Return (x, y) of the center of cell containing provided text 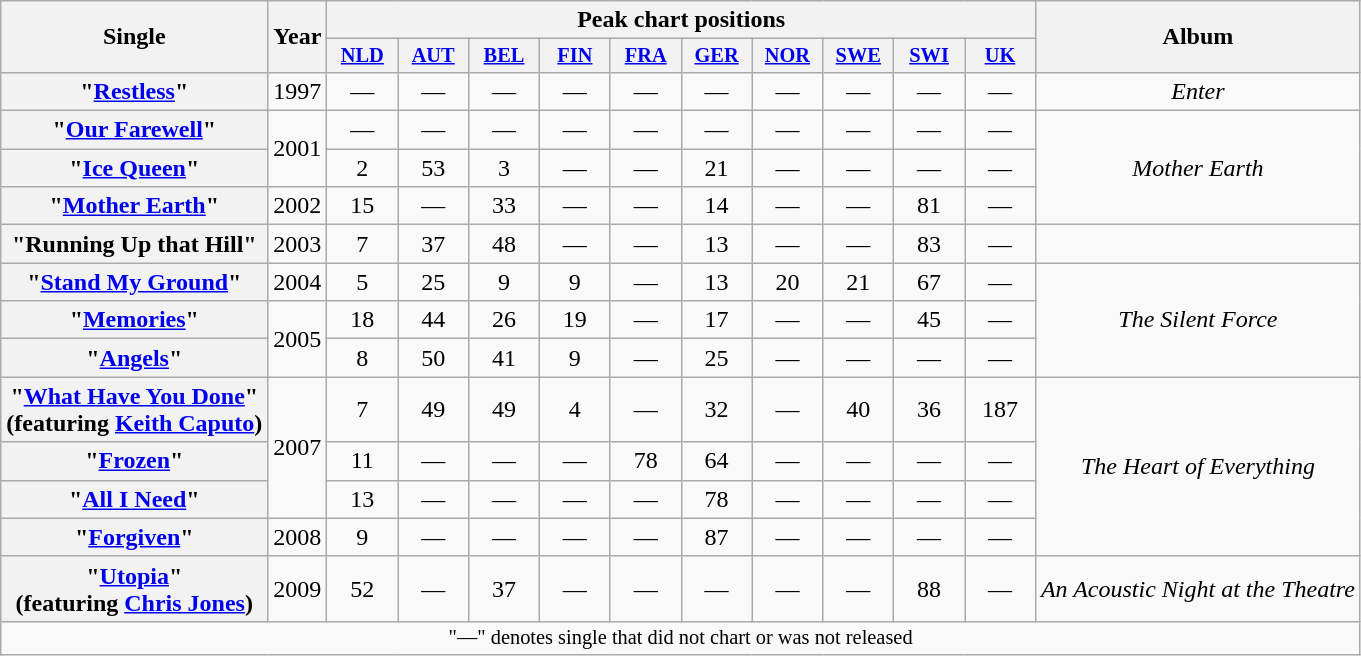
88 (930, 588)
45 (930, 320)
2008 (298, 537)
"Frozen" (134, 461)
"Stand My Ground" (134, 282)
NOR (788, 56)
81 (930, 206)
2001 (298, 149)
SWE (858, 56)
"Restless" (134, 91)
32 (716, 410)
UK (1000, 56)
48 (504, 244)
19 (574, 320)
4 (574, 410)
53 (434, 168)
64 (716, 461)
18 (362, 320)
The Heart of Everything (1198, 466)
50 (434, 358)
1997 (298, 91)
44 (434, 320)
"What Have You Done"(featuring Keith Caputo) (134, 410)
The Silent Force (1198, 320)
"Ice Queen" (134, 168)
"Our Farewell" (134, 130)
2003 (298, 244)
2 (362, 168)
"—" denotes single that did not chart or was not released (681, 638)
14 (716, 206)
41 (504, 358)
"Running Up that Hill" (134, 244)
36 (930, 410)
Mother Earth (1198, 168)
2005 (298, 339)
15 (362, 206)
AUT (434, 56)
"Angels" (134, 358)
GER (716, 56)
5 (362, 282)
Album (1198, 37)
67 (930, 282)
Peak chart positions (682, 20)
26 (504, 320)
An Acoustic Night at the Theatre (1198, 588)
"Mother Earth" (134, 206)
2002 (298, 206)
Enter (1198, 91)
FIN (574, 56)
NLD (362, 56)
11 (362, 461)
2004 (298, 282)
17 (716, 320)
52 (362, 588)
40 (858, 410)
33 (504, 206)
187 (1000, 410)
2009 (298, 588)
"Memories" (134, 320)
8 (362, 358)
"All I Need" (134, 499)
"Utopia"(featuring Chris Jones) (134, 588)
2007 (298, 448)
Single (134, 37)
3 (504, 168)
FRA (646, 56)
20 (788, 282)
"Forgiven" (134, 537)
83 (930, 244)
Year (298, 37)
87 (716, 537)
SWI (930, 56)
BEL (504, 56)
